Return the (X, Y) coordinate for the center point of the cell that contains the specified text.  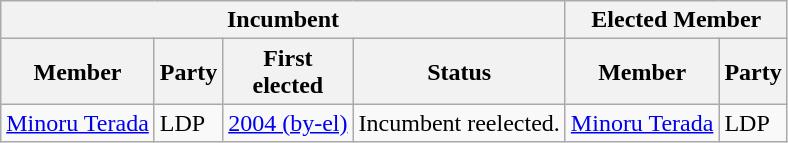
Incumbent (284, 20)
2004 (by-el) (288, 123)
Elected Member (676, 20)
Firstelected (288, 72)
Status (459, 72)
Incumbent reelected. (459, 123)
